For the text-containing cell, return its midpoint in [X, Y] coordinate format. 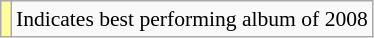
Indicates best performing album of 2008 [192, 19]
